Return the [x, y] coordinate for the center point of the cell that contains the specified text.  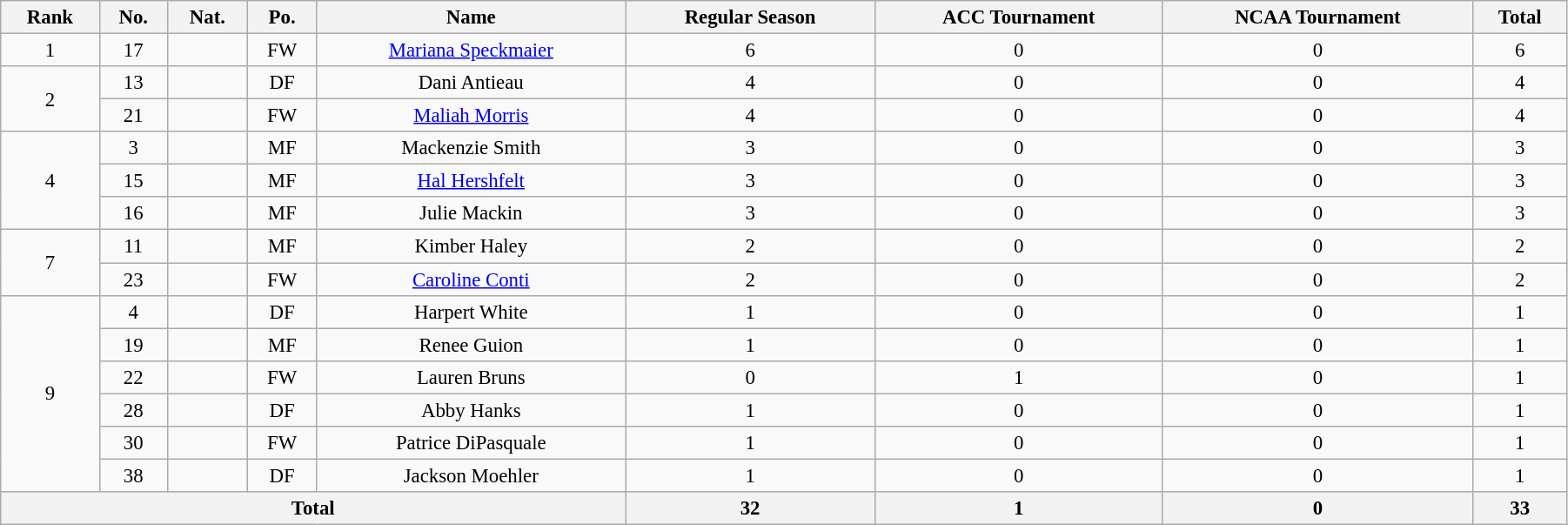
9 [50, 394]
No. [133, 17]
Harpert White [472, 312]
32 [750, 508]
Nat. [207, 17]
17 [133, 50]
22 [133, 377]
23 [133, 279]
Caroline Conti [472, 279]
Rank [50, 17]
Mackenzie Smith [472, 148]
Name [472, 17]
11 [133, 246]
15 [133, 181]
Po. [282, 17]
30 [133, 443]
Kimber Haley [472, 246]
Dani Antieau [472, 83]
Patrice DiPasquale [472, 443]
Julie Mackin [472, 213]
NCAA Tournament [1317, 17]
Abby Hanks [472, 410]
Hal Hershfelt [472, 181]
ACC Tournament [1018, 17]
33 [1519, 508]
19 [133, 345]
28 [133, 410]
Lauren Bruns [472, 377]
Mariana Speckmaier [472, 50]
21 [133, 116]
16 [133, 213]
Jackson Moehler [472, 475]
13 [133, 83]
7 [50, 263]
Maliah Morris [472, 116]
38 [133, 475]
Renee Guion [472, 345]
Regular Season [750, 17]
